Capture the cell that displays the provided text and extract its (X, Y) central coordinate. 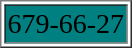
679-66-27 (66, 24)
